Capture the cell that displays the provided text and extract its (x, y) central coordinate. 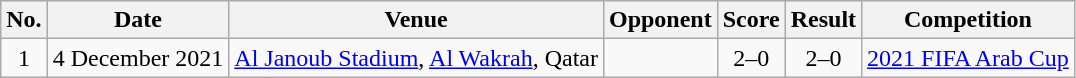
Competition (968, 20)
Opponent (660, 20)
Score (751, 20)
Al Janoub Stadium, Al Wakrah, Qatar (416, 58)
Result (823, 20)
Venue (416, 20)
2021 FIFA Arab Cup (968, 58)
4 December 2021 (138, 58)
Date (138, 20)
No. (24, 20)
1 (24, 58)
